Detect which cell encompasses the target text, then output its (x, y) center coordinate. 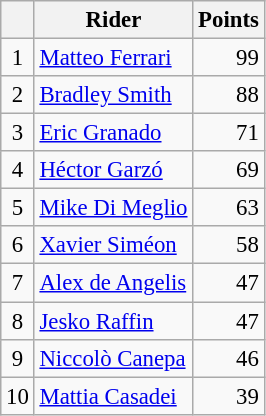
2 (18, 95)
4 (18, 170)
Alex de Angelis (114, 283)
Points (228, 20)
8 (18, 321)
71 (228, 133)
Héctor Garzó (114, 170)
88 (228, 95)
58 (228, 245)
10 (18, 396)
5 (18, 208)
9 (18, 358)
6 (18, 245)
99 (228, 58)
Niccolò Canepa (114, 358)
7 (18, 283)
Rider (114, 20)
Mattia Casadei (114, 396)
Bradley Smith (114, 95)
69 (228, 170)
Eric Granado (114, 133)
Matteo Ferrari (114, 58)
46 (228, 358)
39 (228, 396)
Xavier Siméon (114, 245)
Jesko Raffin (114, 321)
Mike Di Meglio (114, 208)
63 (228, 208)
1 (18, 58)
3 (18, 133)
